Return the (x, y) coordinate for the center point of the cell that contains the specified text.  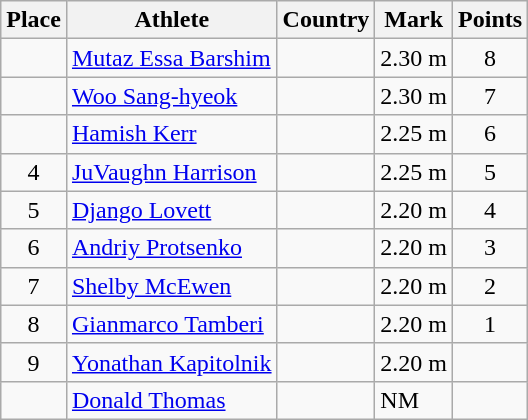
1 (490, 324)
Place (34, 20)
Woo Sang-hyeok (172, 96)
JuVaughn Harrison (172, 172)
Athlete (172, 20)
3 (490, 248)
Andriy Protsenko (172, 248)
NM (414, 400)
Donald Thomas (172, 400)
Country (326, 20)
Shelby McEwen (172, 286)
2 (490, 286)
Mutaz Essa Barshim (172, 58)
9 (34, 362)
Hamish Kerr (172, 134)
Django Lovett (172, 210)
Points (490, 20)
Gianmarco Tamberi (172, 324)
Yonathan Kapitolnik (172, 362)
Mark (414, 20)
